Output the (X, Y) coordinate of the center of the cell containing the given text.  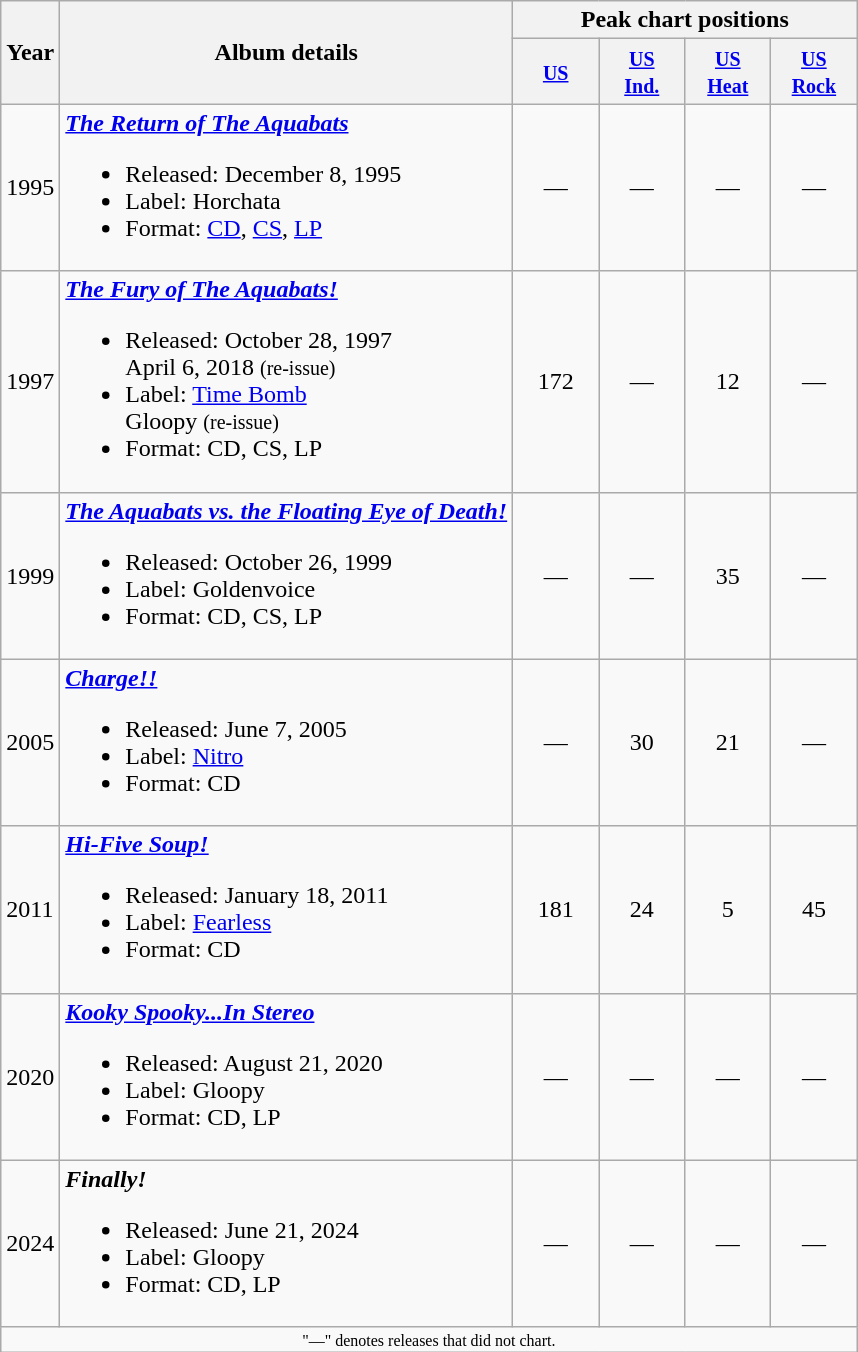
45 (814, 910)
"—" denotes releases that did not chart. (429, 1339)
2011 (30, 910)
35 (728, 576)
24 (642, 910)
1999 (30, 576)
21 (728, 742)
The Aquabats vs. the Floating Eye of Death!Released: October 26, 1999Label: GoldenvoiceFormat: CD, CS, LP (286, 576)
Album details (286, 52)
The Fury of The Aquabats!Released: October 28, 1997April 6, 2018 (re-issue)Label: Time BombGloopy (re-issue)Format: CD, CS, LP (286, 382)
The Return of The AquabatsReleased: December 8, 1995Label: HorchataFormat: CD, CS, LP (286, 188)
USInd. (642, 72)
30 (642, 742)
5 (728, 910)
2020 (30, 1076)
US (556, 72)
Charge!!Released: June 7, 2005Label: NitroFormat: CD (286, 742)
Kooky Spooky...In StereoReleased: August 21, 2020Label: GloopyFormat: CD, LP (286, 1076)
12 (728, 382)
Year (30, 52)
181 (556, 910)
USHeat (728, 72)
2024 (30, 1244)
172 (556, 382)
Peak chart positions (685, 20)
Finally!Released: June 21, 2024Label: GloopyFormat: CD, LP (286, 1244)
Hi-Five Soup!Released: January 18, 2011Label: FearlessFormat: CD (286, 910)
1997 (30, 382)
2005 (30, 742)
1995 (30, 188)
USRock (814, 72)
